Output the [x, y] coordinate of the center of the cell containing the given text.  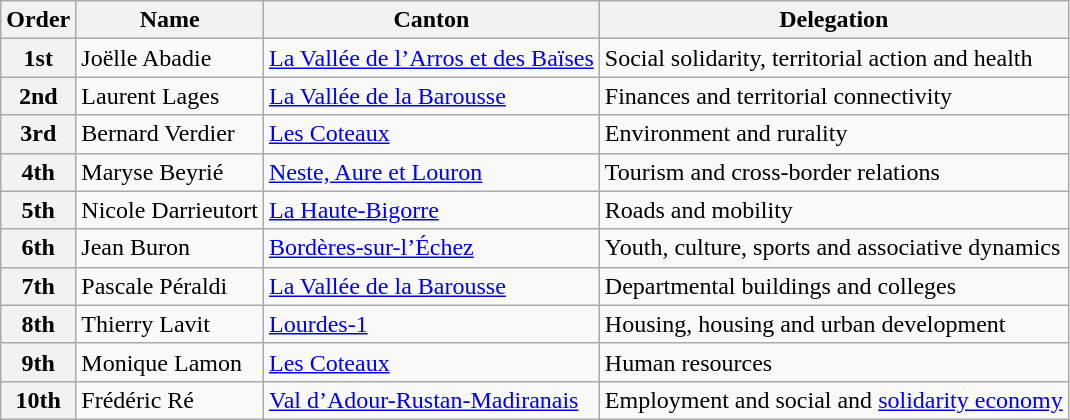
Employment and social and solidarity economy [834, 400]
Order [38, 20]
Monique Lamon [170, 362]
3rd [38, 134]
Finances and territorial connectivity [834, 96]
10th [38, 400]
Delegation [834, 20]
Jean Buron [170, 248]
2nd [38, 96]
Thierry Lavit [170, 324]
Val d’Adour-Rustan-Madiranais [431, 400]
8th [38, 324]
Joëlle Abadie [170, 58]
Youth, culture, sports and associative dynamics [834, 248]
Nicole Darrieutort [170, 210]
6th [38, 248]
Laurent Lages [170, 96]
7th [38, 286]
Housing, housing and urban development [834, 324]
1st [38, 58]
Social solidarity, territorial action and health [834, 58]
Neste, Aure et Louron [431, 172]
Name [170, 20]
Lourdes-1 [431, 324]
Human resources [834, 362]
Roads and mobility [834, 210]
Pascale Péraldi [170, 286]
Canton [431, 20]
Environment and rurality [834, 134]
Tourism and cross-border relations [834, 172]
Bordères-sur-l’Échez [431, 248]
Frédéric Ré [170, 400]
Maryse Beyrié [170, 172]
4th [38, 172]
La Haute-Bigorre [431, 210]
Departmental buildings and colleges [834, 286]
La Vallée de l’Arros et des Baïses [431, 58]
9th [38, 362]
5th [38, 210]
Bernard Verdier [170, 134]
